From the cell containing the given text, extract its center point as (X, Y) coordinate. 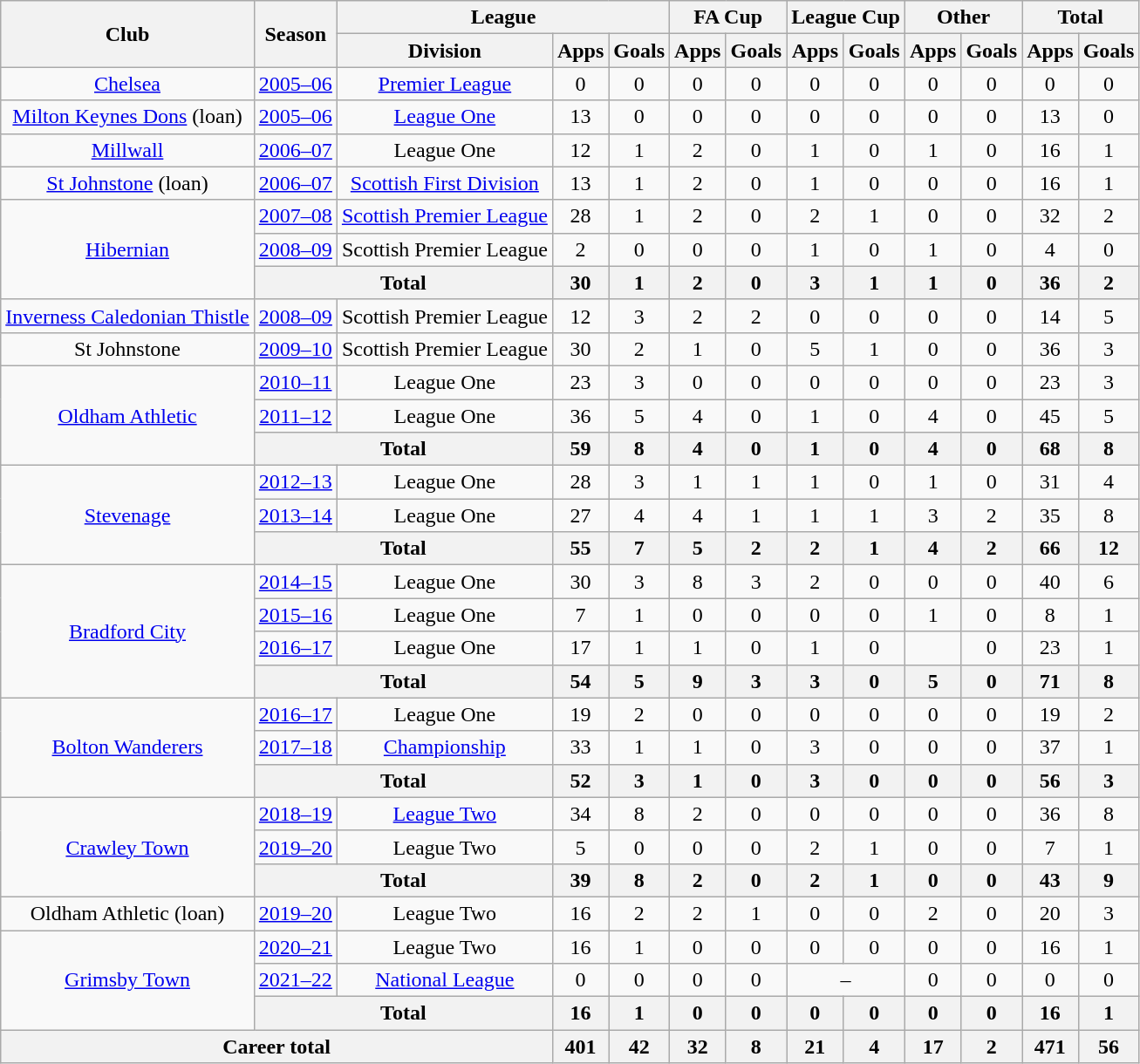
55 (580, 549)
401 (580, 1047)
St Johnstone (loan) (127, 183)
54 (580, 681)
Inverness Caledonian Thistle (127, 316)
27 (580, 515)
66 (1050, 549)
Premier League (445, 84)
Season (295, 34)
2021–22 (295, 980)
6 (1109, 582)
2007–08 (295, 216)
34 (580, 814)
Crawley Town (127, 847)
68 (1050, 449)
2010–11 (295, 382)
43 (1050, 880)
Other (963, 17)
Scottish First Division (445, 183)
59 (580, 449)
FA Cup (728, 17)
League Cup (846, 17)
Millwall (127, 150)
Bradford City (127, 631)
2020–21 (295, 946)
National League (445, 980)
39 (580, 880)
14 (1050, 316)
21 (815, 1047)
Chelsea (127, 84)
37 (1050, 747)
League (502, 17)
2017–18 (295, 747)
Championship (445, 747)
St Johnstone (127, 349)
Career total (277, 1047)
Club (127, 34)
Oldham Athletic (loan) (127, 913)
471 (1050, 1047)
2015–16 (295, 615)
Hibernian (127, 249)
Division (445, 51)
20 (1050, 913)
2018–19 (295, 814)
Stevenage (127, 515)
Bolton Wanderers (127, 747)
2009–10 (295, 349)
2013–14 (295, 515)
– (846, 980)
35 (1050, 515)
40 (1050, 582)
45 (1050, 416)
Grimsby Town (127, 979)
31 (1050, 482)
2012–13 (295, 482)
33 (580, 747)
2014–15 (295, 582)
Oldham Athletic (127, 415)
52 (580, 781)
42 (639, 1047)
2011–12 (295, 416)
Milton Keynes Dons (loan) (127, 117)
71 (1050, 681)
